Identify which cell holds the provided text, then report its [x, y] central coordinate. 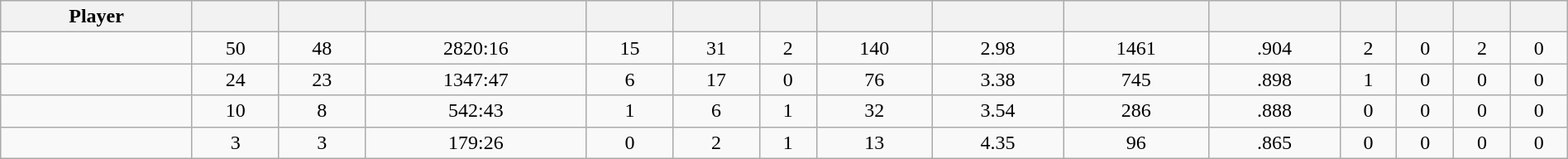
.898 [1274, 79]
31 [716, 48]
.888 [1274, 111]
2820:16 [476, 48]
96 [1136, 142]
3.38 [997, 79]
1347:47 [476, 79]
76 [874, 79]
745 [1136, 79]
15 [630, 48]
286 [1136, 111]
4.35 [997, 142]
542:43 [476, 111]
24 [235, 79]
48 [323, 48]
179:26 [476, 142]
10 [235, 111]
8 [323, 111]
13 [874, 142]
.904 [1274, 48]
2.98 [997, 48]
1461 [1136, 48]
.865 [1274, 142]
140 [874, 48]
17 [716, 79]
32 [874, 111]
23 [323, 79]
50 [235, 48]
Player [97, 17]
3.54 [997, 111]
